Detect which cell encompasses the target text, then output its (x, y) center coordinate. 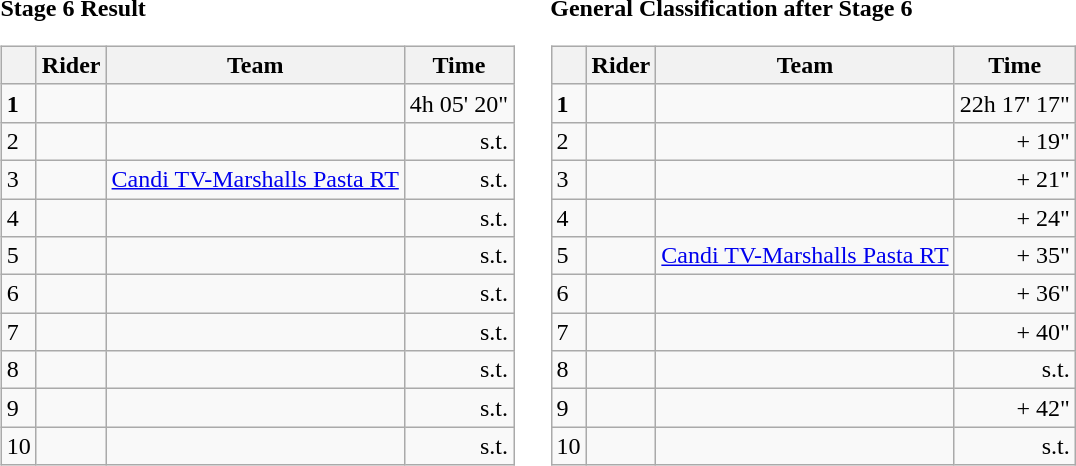
+ 19" (1014, 141)
+ 36" (1014, 294)
+ 40" (1014, 332)
4h 05' 20" (458, 103)
22h 17' 17" (1014, 103)
+ 42" (1014, 408)
+ 24" (1014, 217)
+ 35" (1014, 256)
+ 21" (1014, 179)
